For the text-containing cell, return its midpoint in [X, Y] coordinate format. 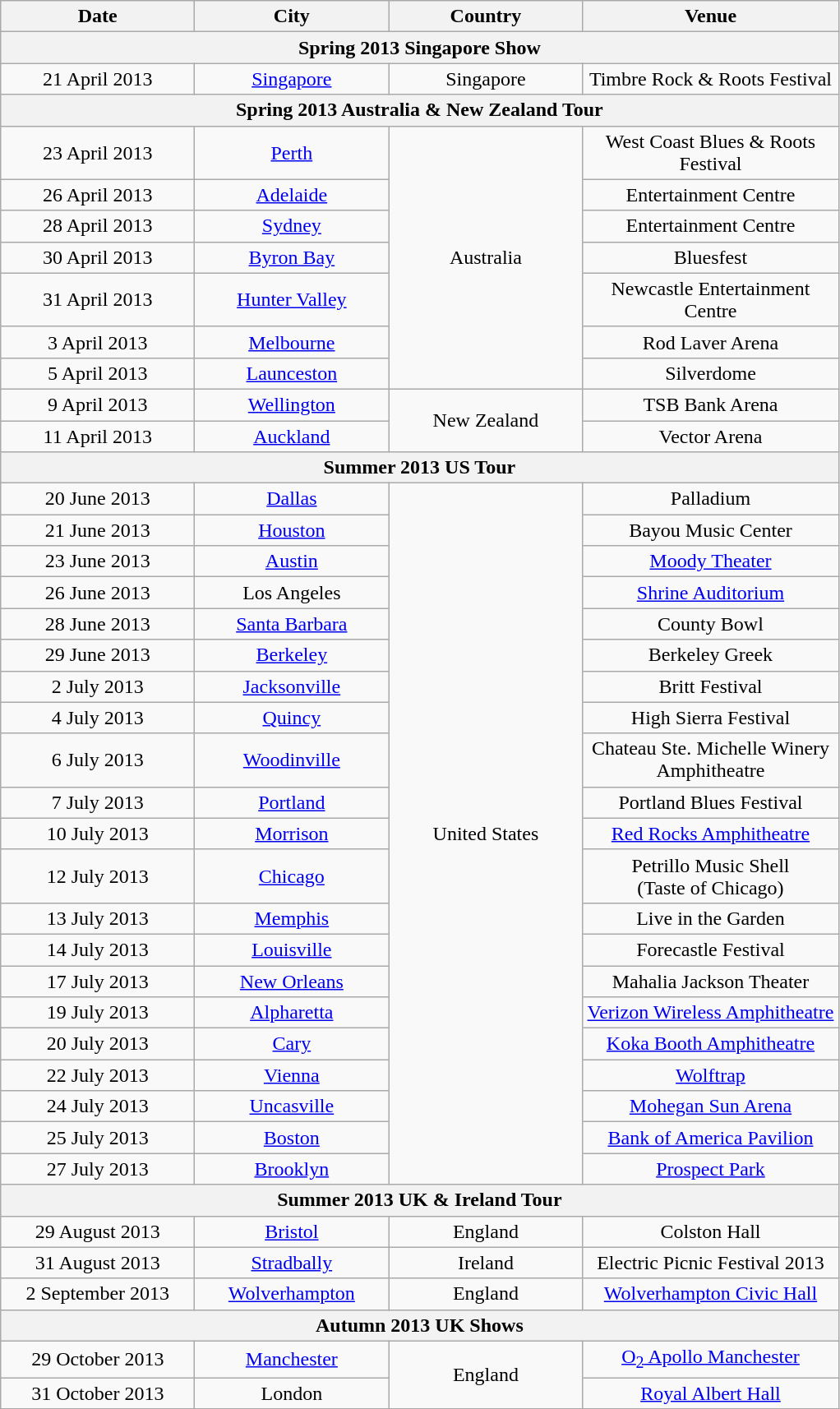
Palladium [710, 499]
7 July 2013 [98, 802]
22 July 2013 [98, 1075]
Summer 2013 US Tour [419, 468]
New Orleans [292, 981]
New Zealand [486, 420]
14 July 2013 [98, 949]
Austin [292, 561]
Berkeley Greek [710, 655]
Auckland [292, 437]
Memphis [292, 918]
United States [486, 834]
11 April 2013 [98, 437]
Bluesfest [710, 257]
Britt Festival [710, 686]
West Coast Blues & Roots Festival [710, 153]
23 June 2013 [98, 561]
23 April 2013 [98, 153]
Wolverhampton Civic Hall [710, 1294]
Live in the Garden [710, 918]
Moody Theater [710, 561]
26 April 2013 [98, 195]
Ireland [486, 1263]
Date [98, 16]
Los Angeles [292, 593]
20 June 2013 [98, 499]
Vienna [292, 1075]
Manchester [292, 1359]
Santa Barbara [292, 624]
Louisville [292, 949]
20 July 2013 [98, 1044]
Silverdome [710, 373]
29 August 2013 [98, 1231]
Brooklyn [292, 1169]
Morrison [292, 834]
Electric Picnic Festival 2013 [710, 1263]
Wolverhampton [292, 1294]
Alpharetta [292, 1013]
Uncasville [292, 1106]
Stradbally [292, 1263]
Quincy [292, 718]
26 June 2013 [98, 593]
Prospect Park [710, 1169]
Adelaide [292, 195]
Chateau Ste. Michelle Winery Amphitheatre [710, 760]
21 June 2013 [98, 530]
Jacksonville [292, 686]
Wellington [292, 404]
31 April 2013 [98, 299]
TSB Bank Arena [710, 404]
29 June 2013 [98, 655]
Spring 2013 Australia & New Zealand Tour [419, 110]
Sydney [292, 226]
Launceston [292, 373]
Venue [710, 16]
5 April 2013 [98, 373]
27 July 2013 [98, 1169]
6 July 2013 [98, 760]
Portland [292, 802]
Royal Albert Hall [710, 1393]
Perth [292, 153]
Rod Laver Arena [710, 342]
Boston [292, 1138]
28 June 2013 [98, 624]
Portland Blues Festival [710, 802]
Timbre Rock & Roots Festival [710, 79]
13 July 2013 [98, 918]
Bristol [292, 1231]
2 July 2013 [98, 686]
12 July 2013 [98, 876]
O2 Apollo Manchester [710, 1359]
10 July 2013 [98, 834]
2 September 2013 [98, 1294]
Mohegan Sun Arena [710, 1106]
9 April 2013 [98, 404]
Shrine Auditorium [710, 593]
21 April 2013 [98, 79]
Red Rocks Amphitheatre [710, 834]
Melbourne [292, 342]
25 July 2013 [98, 1138]
Chicago [292, 876]
Spring 2013 Singapore Show [419, 48]
Berkeley [292, 655]
Wolftrap [710, 1075]
4 July 2013 [98, 718]
Hunter Valley [292, 299]
Bank of America Pavilion [710, 1138]
28 April 2013 [98, 226]
Newcastle Entertainment Centre [710, 299]
Colston Hall [710, 1231]
Forecastle Festival [710, 949]
Summer 2013 UK & Ireland Tour [419, 1200]
3 April 2013 [98, 342]
29 October 2013 [98, 1359]
City [292, 16]
Houston [292, 530]
Byron Bay [292, 257]
Vector Arena [710, 437]
Country [486, 16]
Australia [486, 257]
London [292, 1393]
Bayou Music Center [710, 530]
High Sierra Festival [710, 718]
Verizon Wireless Amphitheatre [710, 1013]
Cary [292, 1044]
Autumn 2013 UK Shows [419, 1325]
Dallas [292, 499]
24 July 2013 [98, 1106]
Mahalia Jackson Theater [710, 981]
31 August 2013 [98, 1263]
Koka Booth Amphitheatre [710, 1044]
17 July 2013 [98, 981]
Petrillo Music Shell(Taste of Chicago) [710, 876]
County Bowl [710, 624]
19 July 2013 [98, 1013]
30 April 2013 [98, 257]
31 October 2013 [98, 1393]
Woodinville [292, 760]
